Determine the (X, Y) coordinate at the center of the cell enclosing the given text.  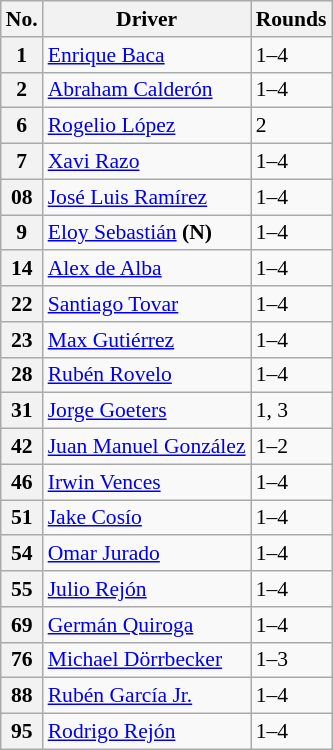
Jorge Goeters (147, 411)
76 (22, 660)
Abraham Calderón (147, 90)
Rubén García Jr. (147, 696)
Rounds (292, 19)
42 (22, 447)
54 (22, 554)
14 (22, 269)
9 (22, 233)
1 (22, 55)
Rubén Rovelo (147, 375)
Eloy Sebastián (N) (147, 233)
Driver (147, 19)
1, 3 (292, 411)
28 (22, 375)
Rogelio López (147, 126)
Irwin Vences (147, 482)
31 (22, 411)
23 (22, 340)
08 (22, 197)
95 (22, 732)
69 (22, 625)
José Luis Ramírez (147, 197)
88 (22, 696)
Rodrigo Rejón (147, 732)
Santiago Tovar (147, 304)
46 (22, 482)
Max Gutiérrez (147, 340)
51 (22, 518)
55 (22, 589)
Alex de Alba (147, 269)
Juan Manuel González (147, 447)
Michael Dörrbecker (147, 660)
1–3 (292, 660)
No. (22, 19)
Germán Quiroga (147, 625)
Julio Rejón (147, 589)
Omar Jurado (147, 554)
7 (22, 162)
6 (22, 126)
Xavi Razo (147, 162)
Jake Cosío (147, 518)
Enrique Baca (147, 55)
22 (22, 304)
1–2 (292, 447)
